Locate the cell with the specified text and output its [x, y] center coordinate. 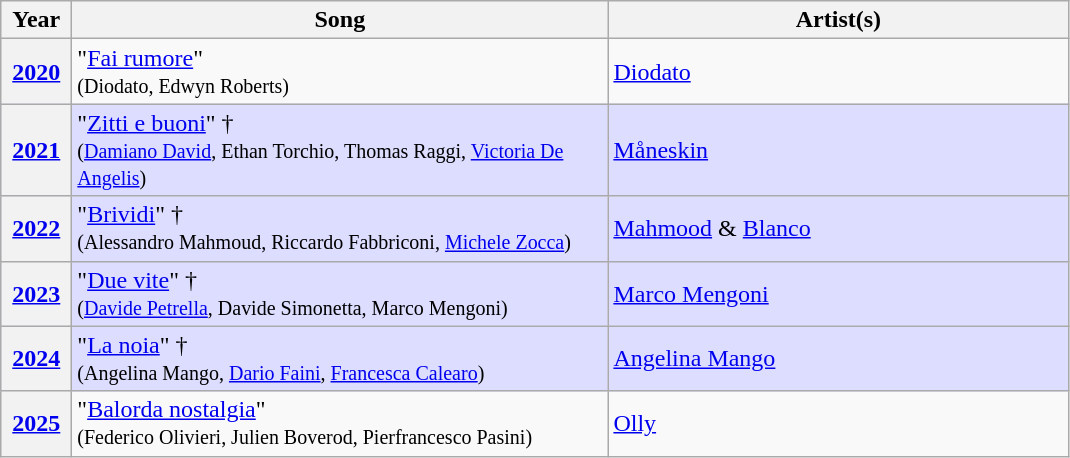
Mahmood & Blanco [838, 228]
Marco Mengoni [838, 294]
"Zitti e buoni" †(Damiano David, Ethan Torchio, Thomas Raggi, Victoria De Angelis) [340, 150]
Song [340, 20]
Diodato [838, 72]
2021 [36, 150]
"Brividi" †(Alessandro Mahmoud, Riccardo Fabbriconi, Michele Zocca) [340, 228]
"Balorda nostalgia" (Federico Olivieri, Julien Boverod, Pierfrancesco Pasini) [340, 424]
"Due vite" †(Davide Petrella, Davide Simonetta, Marco Mengoni) [340, 294]
2024 [36, 358]
Angelina Mango [838, 358]
2020 [36, 72]
"La noia" †(Angelina Mango, Dario Faini, Francesca Calearo) [340, 358]
Måneskin [838, 150]
2025 [36, 424]
Year [36, 20]
2022 [36, 228]
2023 [36, 294]
Artist(s) [838, 20]
Olly [838, 424]
"Fai rumore"(Diodato, Edwyn Roberts) [340, 72]
